Output the [X, Y] coordinate of the center of the cell containing the given text.  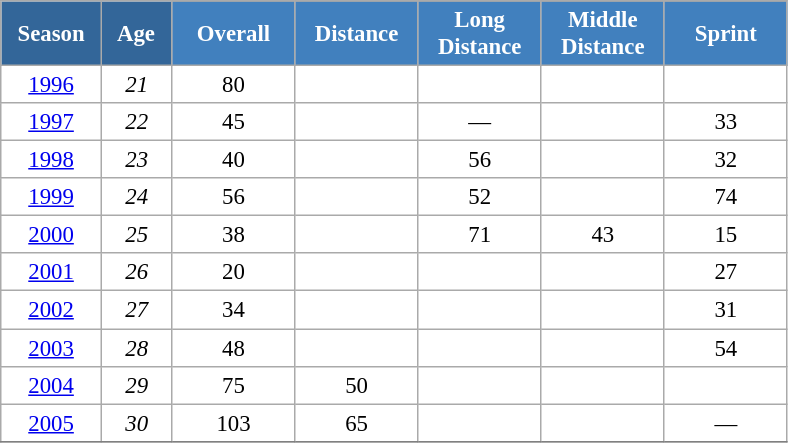
75 [234, 385]
1999 [52, 197]
30 [136, 423]
2002 [52, 310]
65 [356, 423]
32 [726, 160]
52 [480, 197]
54 [726, 348]
50 [356, 385]
Long Distance [480, 34]
25 [136, 235]
2005 [52, 423]
1996 [52, 85]
33 [726, 122]
Middle Distance [602, 34]
22 [136, 122]
23 [136, 160]
2003 [52, 348]
Sprint [726, 34]
34 [234, 310]
38 [234, 235]
1998 [52, 160]
45 [234, 122]
2004 [52, 385]
20 [234, 273]
43 [602, 235]
15 [726, 235]
2000 [52, 235]
40 [234, 160]
Distance [356, 34]
21 [136, 85]
103 [234, 423]
71 [480, 235]
1997 [52, 122]
74 [726, 197]
2001 [52, 273]
48 [234, 348]
Overall [234, 34]
Season [52, 34]
31 [726, 310]
26 [136, 273]
80 [234, 85]
Age [136, 34]
24 [136, 197]
28 [136, 348]
29 [136, 385]
